Identify which cell holds the provided text, then report its (X, Y) central coordinate. 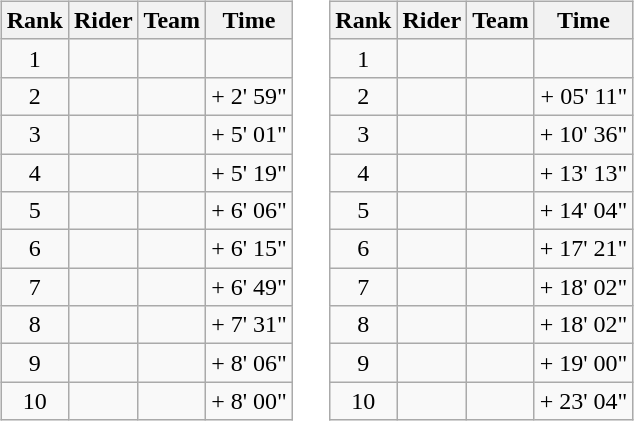
+ 6' 15" (250, 249)
+ 7' 31" (250, 325)
+ 5' 19" (250, 173)
+ 19' 00" (584, 363)
+ 6' 49" (250, 287)
+ 8' 06" (250, 363)
+ 17' 21" (584, 249)
+ 2' 59" (250, 96)
+ 6' 06" (250, 211)
+ 13' 13" (584, 173)
+ 5' 01" (250, 134)
+ 8' 00" (250, 401)
+ 23' 04" (584, 401)
+ 10' 36" (584, 134)
+ 05' 11" (584, 96)
+ 14' 04" (584, 211)
